From the cell containing the given text, extract its center point as (X, Y) coordinate. 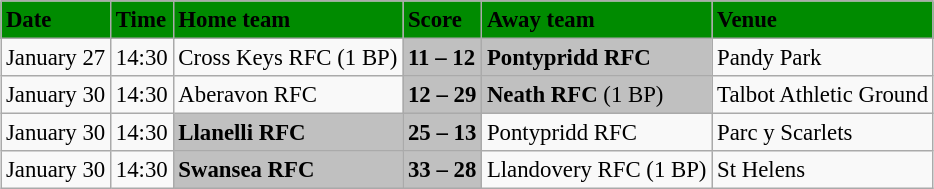
11 – 12 (442, 57)
Parc y Scarlets (823, 133)
Llanelli RFC (288, 133)
St Helens (823, 170)
Venue (823, 20)
33 – 28 (442, 170)
Pandy Park (823, 57)
Cross Keys RFC (1 BP) (288, 57)
Home team (288, 20)
Time (142, 20)
Date (56, 20)
12 – 29 (442, 95)
Talbot Athletic Ground (823, 95)
Neath RFC (1 BP) (597, 95)
Score (442, 20)
Away team (597, 20)
Llandovery RFC (1 BP) (597, 170)
Swansea RFC (288, 170)
January 27 (56, 57)
25 – 13 (442, 133)
Aberavon RFC (288, 95)
